For the text-containing cell, return its midpoint in [X, Y] coordinate format. 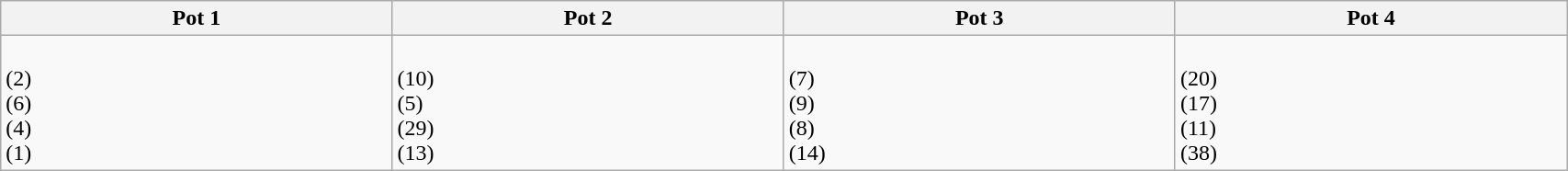
(7) (9) (8) (14) [979, 103]
(20) (17) (11) (38) [1371, 103]
Pot 4 [1371, 18]
Pot 1 [197, 18]
Pot 2 [588, 18]
(10) (5) (29) (13) [588, 103]
Pot 3 [979, 18]
(2) (6) (4) (1) [197, 103]
